Determine the [X, Y] coordinate at the center of the cell enclosing the given text.  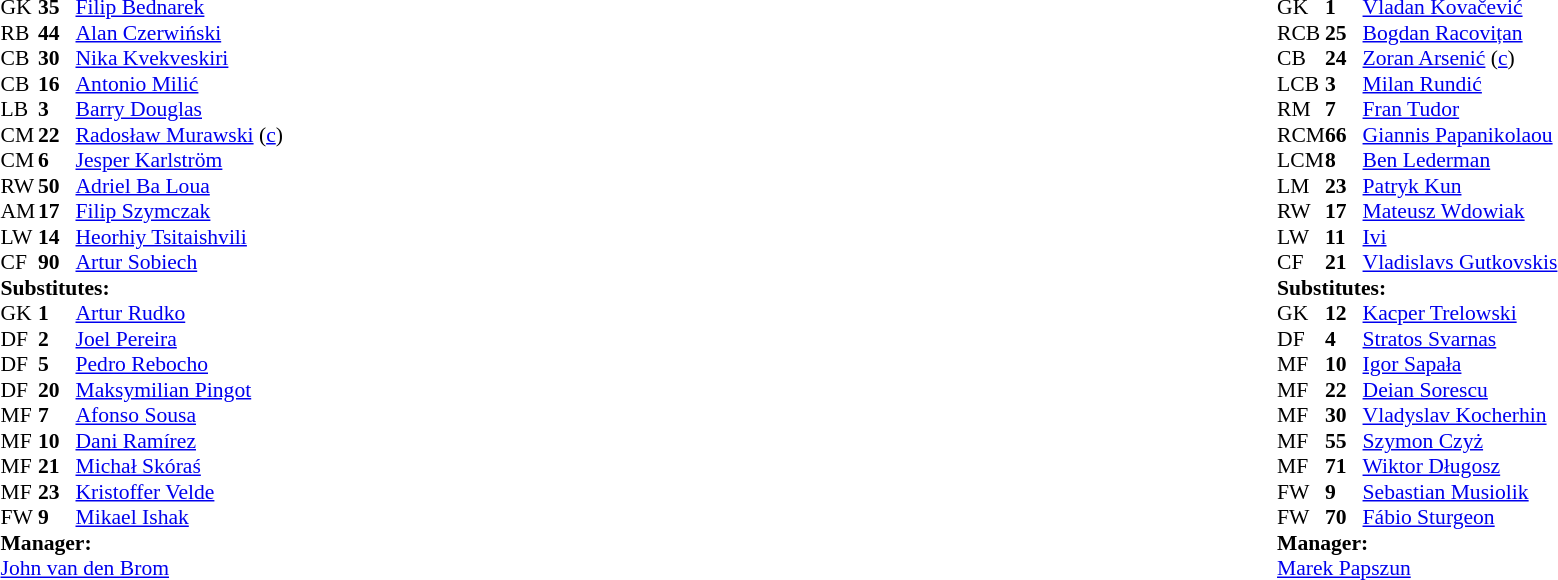
LCM [1301, 161]
55 [1344, 441]
44 [57, 33]
2 [57, 339]
Patryk Kun [1460, 186]
Antonio Milić [180, 84]
Heorhiy Tsitaishvili [180, 237]
RB [19, 33]
Filip Szymczak [180, 211]
70 [1344, 517]
50 [57, 186]
16 [57, 84]
Kacper Trelowski [1460, 313]
Michał Skóraś [180, 467]
RCB [1301, 33]
LB [19, 109]
LCB [1301, 84]
20 [57, 390]
Nika Kvekveskiri [180, 59]
Vladislavs Gutkovskis [1460, 263]
25 [1344, 33]
Vladyslav Kocherhin [1460, 415]
1 [57, 313]
RCM [1301, 135]
Mateusz Wdowiak [1460, 211]
24 [1344, 59]
Barry Douglas [180, 109]
Kristoffer Velde [180, 492]
Artur Sobiech [180, 263]
71 [1344, 467]
Wiktor Długosz [1460, 467]
RM [1301, 109]
90 [57, 263]
6 [57, 161]
Ben Lederman [1460, 161]
Jesper Karlström [180, 161]
Radosław Murawski (c) [180, 135]
Deian Sorescu [1460, 390]
Adriel Ba Loua [180, 186]
8 [1344, 161]
AM [19, 211]
Dani Ramírez [180, 441]
Zoran Arsenić (c) [1460, 59]
Ivi [1460, 237]
11 [1344, 237]
LM [1301, 186]
Artur Rudko [180, 313]
Maksymilian Pingot [180, 390]
Fran Tudor [1460, 109]
Szymon Czyż [1460, 441]
Pedro Rebocho [180, 365]
66 [1344, 135]
Afonso Sousa [180, 415]
12 [1344, 313]
Fábio Sturgeon [1460, 517]
Stratos Svarnas [1460, 339]
14 [57, 237]
Joel Pereira [180, 339]
Mikael Ishak [180, 517]
5 [57, 365]
Igor Sapała [1460, 365]
Sebastian Musiolik [1460, 492]
4 [1344, 339]
Giannis Papanikolaou [1460, 135]
Bogdan Racovițan [1460, 33]
Milan Rundić [1460, 84]
Alan Czerwiński [180, 33]
